Pinpoint the cell where the given text exists, returning its (x, y) midpoint coordinate. 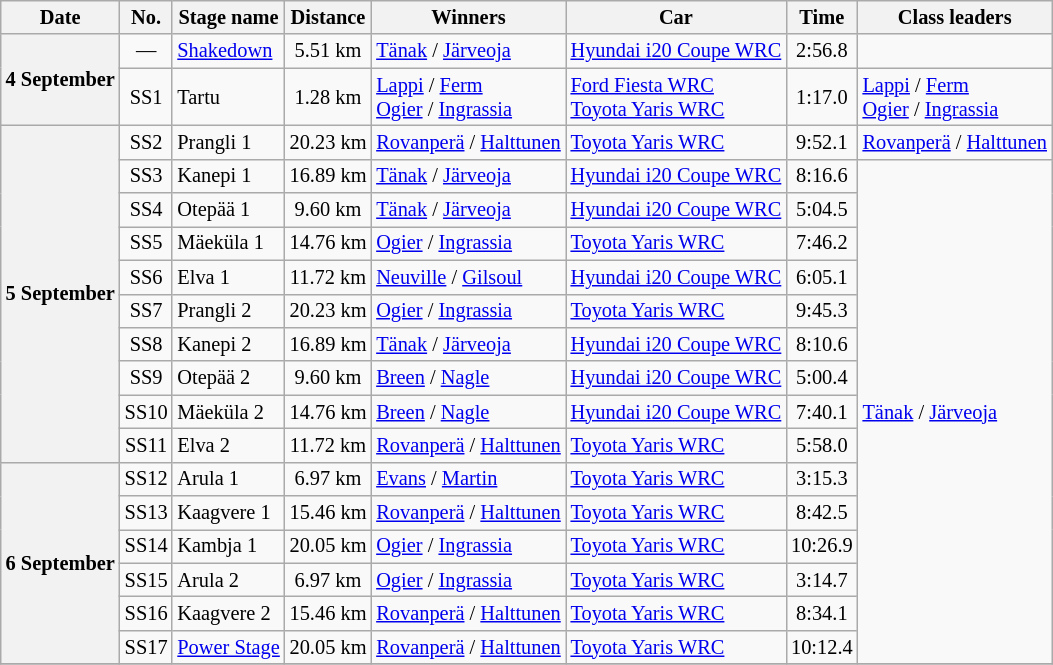
4 September (60, 80)
Elva 1 (228, 277)
9:52.1 (822, 142)
SS11 (146, 445)
SS14 (146, 546)
Shakedown (228, 51)
Prangli 2 (228, 311)
Tartu (228, 97)
6:05.1 (822, 277)
Power Stage (228, 647)
Ford Fiesta WRCToyota Yaris WRC (676, 97)
Kaagvere 1 (228, 513)
3:14.7 (822, 580)
1.28 km (328, 97)
Otepää 2 (228, 378)
SS10 (146, 412)
10:26.9 (822, 546)
SS15 (146, 580)
SS5 (146, 243)
8:34.1 (822, 613)
6 September (60, 563)
SS4 (146, 210)
Mäeküla 1 (228, 243)
SS2 (146, 142)
Elva 2 (228, 445)
Class leaders (955, 17)
SS13 (146, 513)
3:15.3 (822, 479)
7:46.2 (822, 243)
SS8 (146, 344)
8:16.6 (822, 176)
9:45.3 (822, 311)
SS16 (146, 613)
5:00.4 (822, 378)
Arula 2 (228, 580)
1:17.0 (822, 97)
SS1 (146, 97)
8:42.5 (822, 513)
5:04.5 (822, 210)
SS3 (146, 176)
10:12.4 (822, 647)
Otepää 1 (228, 210)
2:56.8 (822, 51)
Kanepi 2 (228, 344)
Kambja 1 (228, 546)
Kaagvere 2 (228, 613)
SS12 (146, 479)
Kanepi 1 (228, 176)
7:40.1 (822, 412)
5 September (60, 294)
5:58.0 (822, 445)
Prangli 1 (228, 142)
Mäeküla 2 (228, 412)
No. (146, 17)
Date (60, 17)
SS7 (146, 311)
Stage name (228, 17)
SS9 (146, 378)
Arula 1 (228, 479)
SS17 (146, 647)
5.51 km (328, 51)
Distance (328, 17)
Evans / Martin (468, 479)
— (146, 51)
Winners (468, 17)
Car (676, 17)
8:10.6 (822, 344)
SS6 (146, 277)
Time (822, 17)
Neuville / Gilsoul (468, 277)
